Capture the cell that displays the provided text and extract its [X, Y] central coordinate. 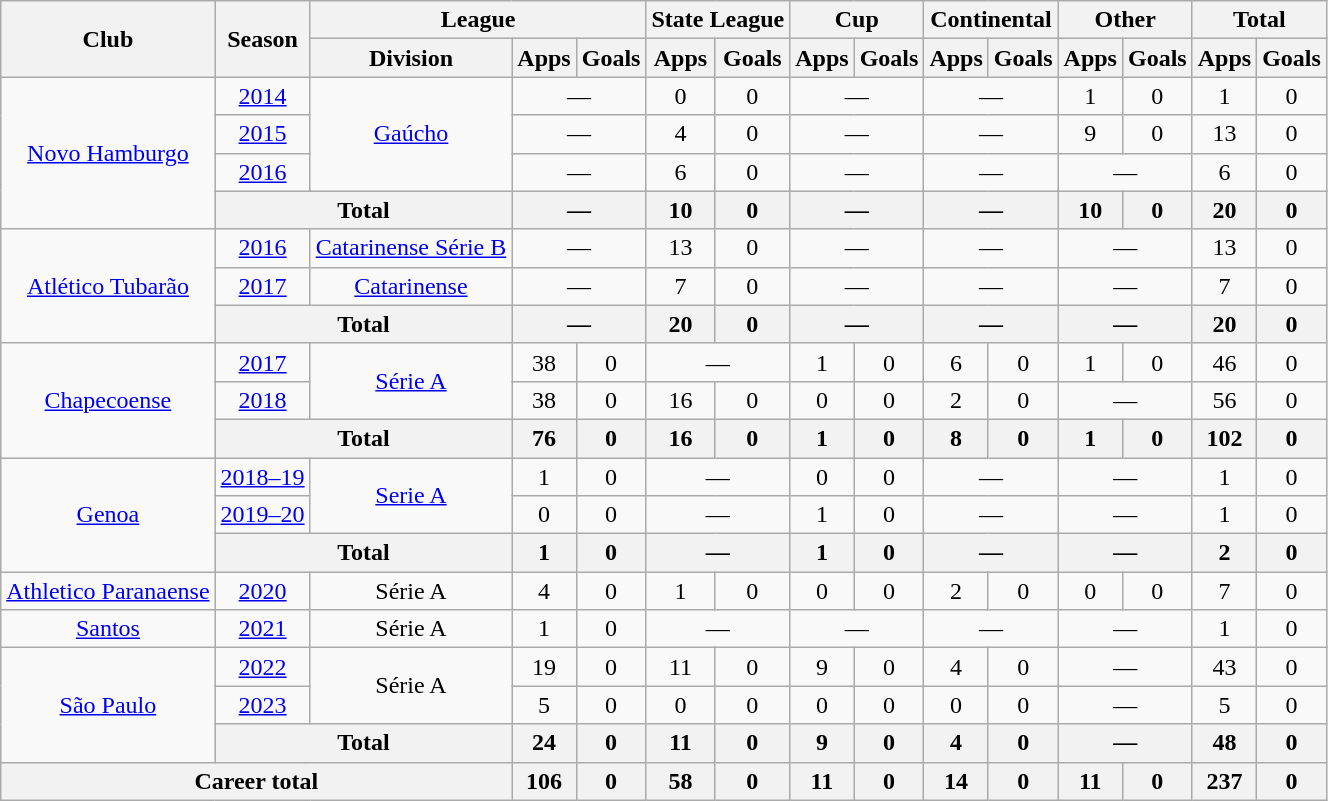
League [478, 20]
Catarinense [411, 286]
48 [1224, 743]
14 [956, 781]
Club [108, 39]
102 [1224, 438]
São Paulo [108, 705]
Gaúcho [411, 134]
2018 [262, 400]
Genoa [108, 515]
2021 [262, 629]
2015 [262, 134]
2019–20 [262, 515]
Continental [991, 20]
19 [544, 667]
Career total [256, 781]
2014 [262, 96]
Other [1125, 20]
Novo Hamburgo [108, 153]
106 [544, 781]
8 [956, 438]
Cup [857, 20]
Santos [108, 629]
56 [1224, 400]
2023 [262, 705]
24 [544, 743]
Serie A [411, 496]
43 [1224, 667]
76 [544, 438]
Atlético Tubarão [108, 286]
Catarinense Série B [411, 248]
Chapecoense [108, 400]
58 [680, 781]
2022 [262, 667]
237 [1224, 781]
2018–19 [262, 477]
46 [1224, 362]
2020 [262, 591]
Season [262, 39]
State League [718, 20]
Athletico Paranaense [108, 591]
Division [411, 58]
